Return the [x, y] coordinate for the center point of the cell that contains the specified text.  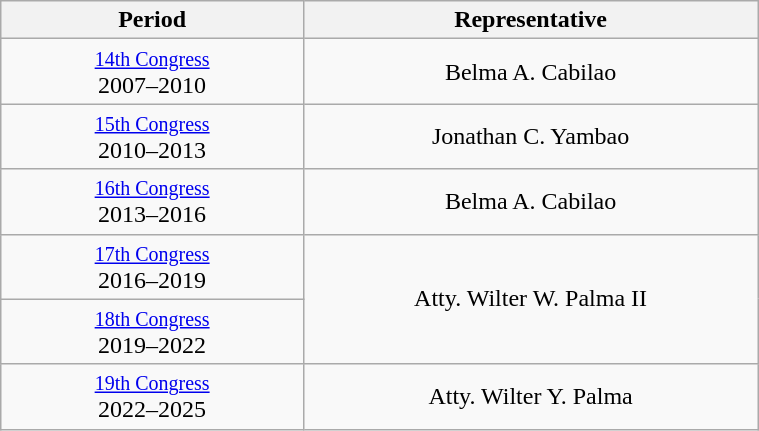
18th Congress2019–2022 [152, 332]
Jonathan C. Yambao [530, 136]
19th Congress2022–2025 [152, 396]
Atty. Wilter Y. Palma [530, 396]
14th Congress2007–2010 [152, 72]
15th Congress2010–2013 [152, 136]
16th Congress2013–2016 [152, 202]
Representative [530, 20]
Period [152, 20]
Atty. Wilter W. Palma II [530, 299]
17th Congress2016–2019 [152, 266]
